Detect which cell encompasses the target text, then output its (X, Y) center coordinate. 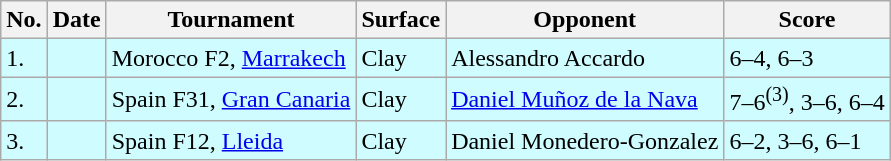
7–6(3), 3–6, 6–4 (807, 100)
Daniel Muñoz de la Nava (585, 100)
1. (24, 58)
6–2, 3–6, 6–1 (807, 140)
Morocco F2, Marrakech (231, 58)
Tournament (231, 20)
No. (24, 20)
Date (76, 20)
2. (24, 100)
6–4, 6–3 (807, 58)
Alessandro Accardo (585, 58)
Spain F12, Lleida (231, 140)
Opponent (585, 20)
Score (807, 20)
Surface (401, 20)
Daniel Monedero-Gonzalez (585, 140)
3. (24, 140)
Spain F31, Gran Canaria (231, 100)
